Locate the cell with the specified text and output its (X, Y) center coordinate. 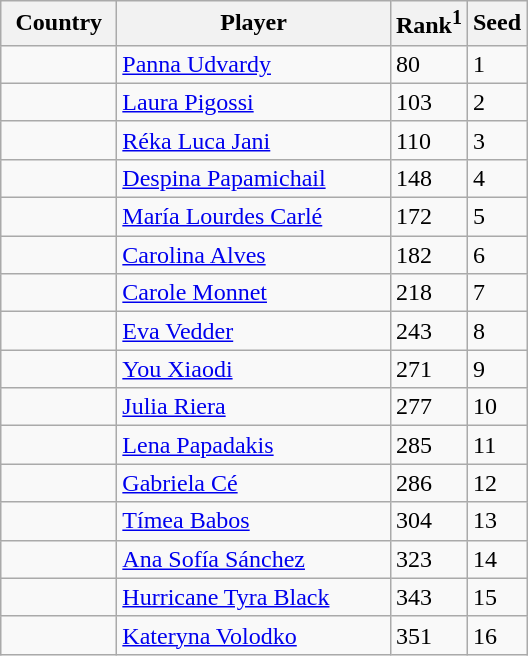
11 (496, 445)
286 (428, 483)
Ana Sofía Sánchez (254, 559)
285 (428, 445)
103 (428, 102)
271 (428, 369)
182 (428, 255)
Kateryna Volodko (254, 635)
Seed (496, 24)
Player (254, 24)
148 (428, 178)
1 (496, 64)
6 (496, 255)
Panna Udvardy (254, 64)
13 (496, 521)
Lena Papadakis (254, 445)
277 (428, 407)
172 (428, 217)
304 (428, 521)
110 (428, 140)
Réka Luca Jani (254, 140)
Rank1 (428, 24)
Country (59, 24)
5 (496, 217)
Hurricane Tyra Black (254, 597)
Carolina Alves (254, 255)
243 (428, 331)
Carole Monnet (254, 293)
Eva Vedder (254, 331)
You Xiaodi (254, 369)
16 (496, 635)
351 (428, 635)
Laura Pigossi (254, 102)
4 (496, 178)
343 (428, 597)
Julia Riera (254, 407)
8 (496, 331)
7 (496, 293)
2 (496, 102)
Despina Papamichail (254, 178)
Tímea Babos (254, 521)
323 (428, 559)
10 (496, 407)
Gabriela Cé (254, 483)
12 (496, 483)
218 (428, 293)
3 (496, 140)
80 (428, 64)
14 (496, 559)
María Lourdes Carlé (254, 217)
15 (496, 597)
9 (496, 369)
